Find where the given text appears and provide that cell's center as [X, Y] coordinate. 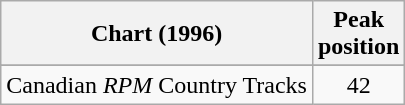
42 [358, 85]
Chart (1996) [157, 34]
Canadian RPM Country Tracks [157, 85]
Peakposition [358, 34]
